Output the (x, y) coordinate of the center of the cell containing the given text.  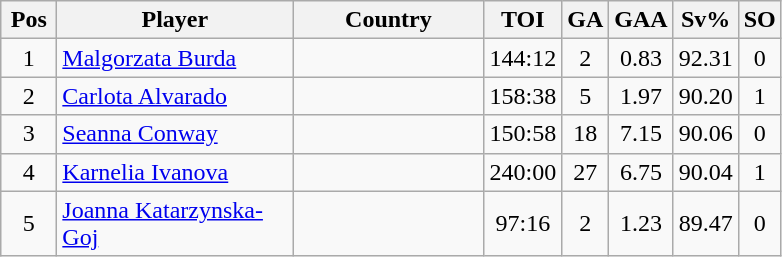
90.04 (706, 172)
144:12 (523, 58)
Sv% (706, 20)
97:16 (523, 224)
18 (586, 134)
4 (29, 172)
1.23 (641, 224)
3 (29, 134)
150:58 (523, 134)
90.20 (706, 96)
Malgorzata Burda (175, 58)
90.06 (706, 134)
Karnelia Ivanova (175, 172)
SO (760, 20)
Player (175, 20)
GA (586, 20)
0.83 (641, 58)
Carlota Alvarado (175, 96)
Joanna Katarzynska-Goj (175, 224)
6.75 (641, 172)
92.31 (706, 58)
240:00 (523, 172)
89.47 (706, 224)
158:38 (523, 96)
Pos (29, 20)
1.97 (641, 96)
27 (586, 172)
Country (388, 20)
7.15 (641, 134)
TOI (523, 20)
GAA (641, 20)
Seanna Conway (175, 134)
